Search for the cell housing the specified text and yield its [x, y] center coordinate. 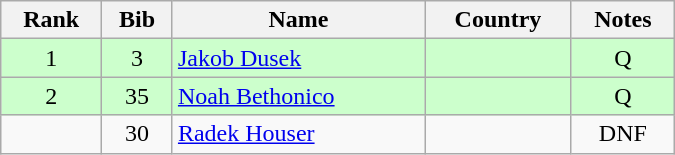
Name [298, 20]
3 [138, 58]
Country [498, 20]
Rank [52, 20]
1 [52, 58]
Noah Bethonico [298, 96]
2 [52, 96]
30 [138, 134]
DNF [622, 134]
Radek Houser [298, 134]
Notes [622, 20]
Jakob Dusek [298, 58]
Bib [138, 20]
35 [138, 96]
